From the cell containing the given text, extract its center point as [X, Y] coordinate. 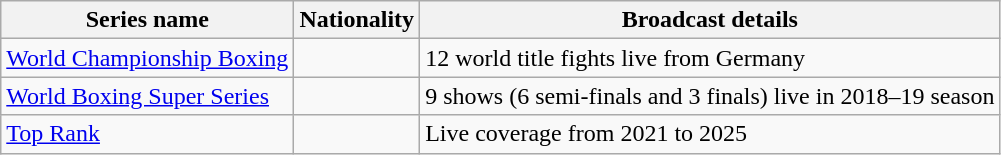
12 world title fights live from Germany [710, 58]
World Boxing Super Series [148, 96]
Nationality [357, 20]
Live coverage from 2021 to 2025 [710, 134]
World Championship Boxing [148, 58]
9 shows (6 semi-finals and 3 finals) live in 2018–19 season [710, 96]
Broadcast details [710, 20]
Top Rank [148, 134]
Series name [148, 20]
